For the text-containing cell, return its midpoint in [X, Y] coordinate format. 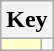
Key [27, 20]
